Scan for the cell matching the given text and deliver its [X, Y] coordinate at center. 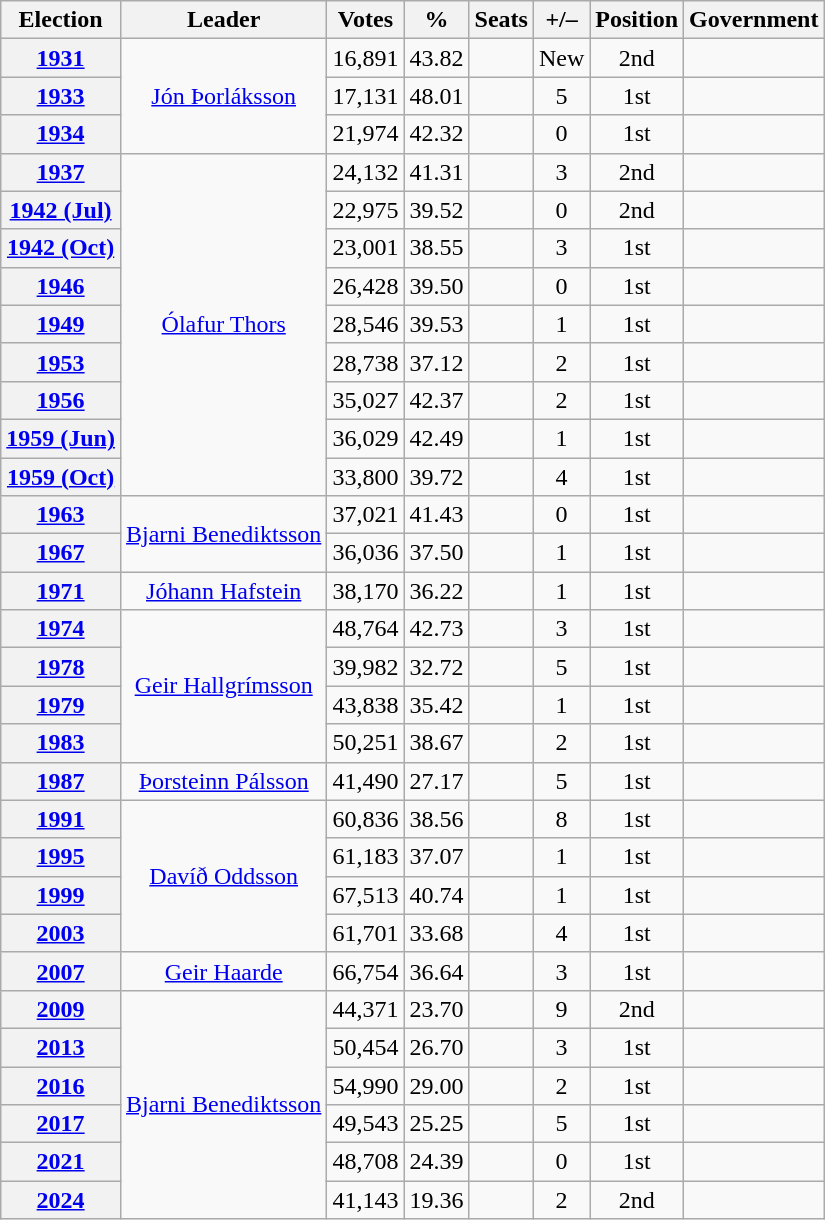
36.64 [436, 971]
19.36 [436, 1200]
39.53 [436, 324]
41.43 [436, 515]
24.39 [436, 1162]
21,974 [366, 134]
Leader [223, 20]
22,975 [366, 210]
33.68 [436, 933]
48,708 [366, 1162]
1934 [61, 134]
28,738 [366, 362]
37.07 [436, 857]
8 [561, 819]
25.25 [436, 1124]
37.12 [436, 362]
32.72 [436, 667]
1959 (Jun) [61, 438]
1991 [61, 819]
1963 [61, 515]
49,543 [366, 1124]
42.49 [436, 438]
Geir Hallgrímsson [223, 686]
New [561, 58]
1942 (Jul) [61, 210]
Jóhann Hafstein [223, 591]
39.72 [436, 477]
1978 [61, 667]
38.67 [436, 743]
1959 (Oct) [61, 477]
50,454 [366, 1047]
% [436, 20]
27.17 [436, 781]
Election [61, 20]
33,800 [366, 477]
61,183 [366, 857]
1967 [61, 553]
2016 [61, 1085]
26,428 [366, 286]
1956 [61, 400]
40.74 [436, 895]
35.42 [436, 705]
50,251 [366, 743]
41,490 [366, 781]
1987 [61, 781]
1999 [61, 895]
1942 (Oct) [61, 248]
1949 [61, 324]
48,764 [366, 629]
Geir Haarde [223, 971]
67,513 [366, 895]
42.73 [436, 629]
23,001 [366, 248]
Jón Þorláksson [223, 96]
54,990 [366, 1085]
1946 [61, 286]
16,891 [366, 58]
2007 [61, 971]
41.31 [436, 172]
24,132 [366, 172]
2017 [61, 1124]
Þorsteinn Pálsson [223, 781]
1995 [61, 857]
39.52 [436, 210]
66,754 [366, 971]
42.37 [436, 400]
26.70 [436, 1047]
2021 [61, 1162]
60,836 [366, 819]
48.01 [436, 96]
42.32 [436, 134]
38.56 [436, 819]
36,036 [366, 553]
41,143 [366, 1200]
2009 [61, 1009]
29.00 [436, 1085]
43.82 [436, 58]
36.22 [436, 591]
38,170 [366, 591]
2013 [61, 1047]
36,029 [366, 438]
35,027 [366, 400]
38.55 [436, 248]
39,982 [366, 667]
44,371 [366, 1009]
+/– [561, 20]
1983 [61, 743]
2003 [61, 933]
Ólafur Thors [223, 324]
Davíð Oddsson [223, 876]
Government [754, 20]
39.50 [436, 286]
Position [637, 20]
17,131 [366, 96]
1931 [61, 58]
Votes [366, 20]
28,546 [366, 324]
1971 [61, 591]
1979 [61, 705]
1953 [61, 362]
23.70 [436, 1009]
37,021 [366, 515]
1933 [61, 96]
37.50 [436, 553]
9 [561, 1009]
61,701 [366, 933]
2024 [61, 1200]
1937 [61, 172]
1974 [61, 629]
Seats [501, 20]
43,838 [366, 705]
